Determine the (x, y) coordinate at the center of the cell enclosing the given text.  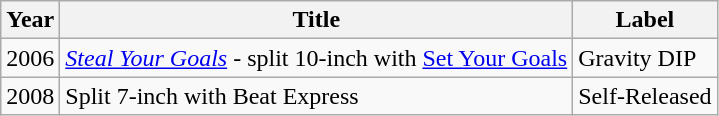
Gravity DIP (645, 58)
Year (30, 20)
2006 (30, 58)
Self-Released (645, 96)
Split 7-inch with Beat Express (316, 96)
2008 (30, 96)
Title (316, 20)
Steal Your Goals - split 10-inch with Set Your Goals (316, 58)
Label (645, 20)
